Search for the cell housing the specified text and yield its (x, y) center coordinate. 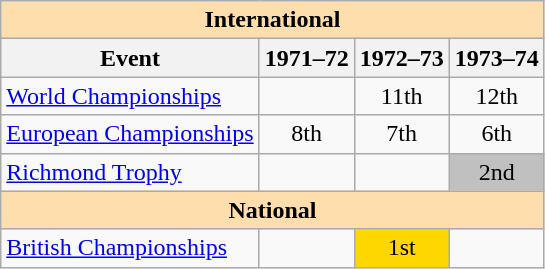
7th (402, 134)
2nd (496, 172)
National (273, 210)
11th (402, 96)
British Championships (130, 248)
European Championships (130, 134)
World Championships (130, 96)
6th (496, 134)
1st (402, 248)
Richmond Trophy (130, 172)
Event (130, 58)
1971–72 (306, 58)
12th (496, 96)
8th (306, 134)
International (273, 20)
1972–73 (402, 58)
1973–74 (496, 58)
